Determine the (X, Y) coordinate at the center of the cell enclosing the given text.  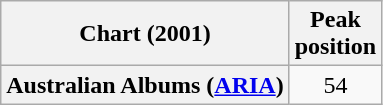
54 (335, 85)
Australian Albums (ARIA) (145, 85)
Chart (2001) (145, 34)
Peakposition (335, 34)
